Extract the (X, Y) coordinate from the center of the cell holding the provided text.  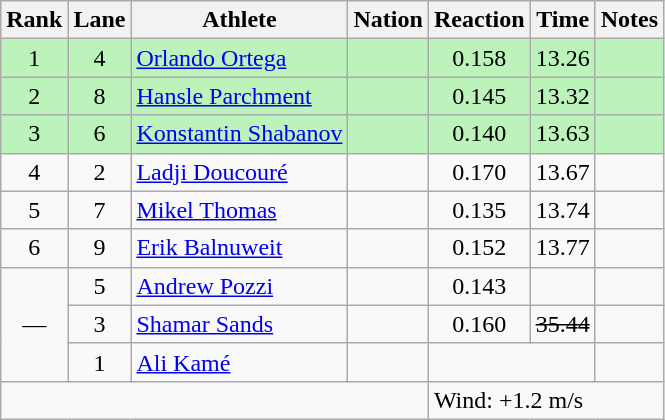
13.32 (562, 96)
Nation (388, 20)
Shamar Sands (240, 324)
8 (100, 96)
Orlando Ortega (240, 58)
0.145 (479, 96)
Lane (100, 20)
0.158 (479, 58)
9 (100, 248)
13.77 (562, 248)
0.152 (479, 248)
Reaction (479, 20)
Mikel Thomas (240, 210)
13.26 (562, 58)
Athlete (240, 20)
— (34, 324)
13.67 (562, 172)
Hansle Parchment (240, 96)
0.135 (479, 210)
Time (562, 20)
Ali Kamé (240, 362)
Notes (629, 20)
0.170 (479, 172)
7 (100, 210)
Rank (34, 20)
Erik Balnuweit (240, 248)
Wind: +1.2 m/s (546, 400)
0.140 (479, 134)
0.143 (479, 286)
13.63 (562, 134)
Andrew Pozzi (240, 286)
13.74 (562, 210)
Konstantin Shabanov (240, 134)
0.160 (479, 324)
Ladji Doucouré (240, 172)
35.44 (562, 324)
